Return the [X, Y] coordinate for the center point of the cell that contains the specified text.  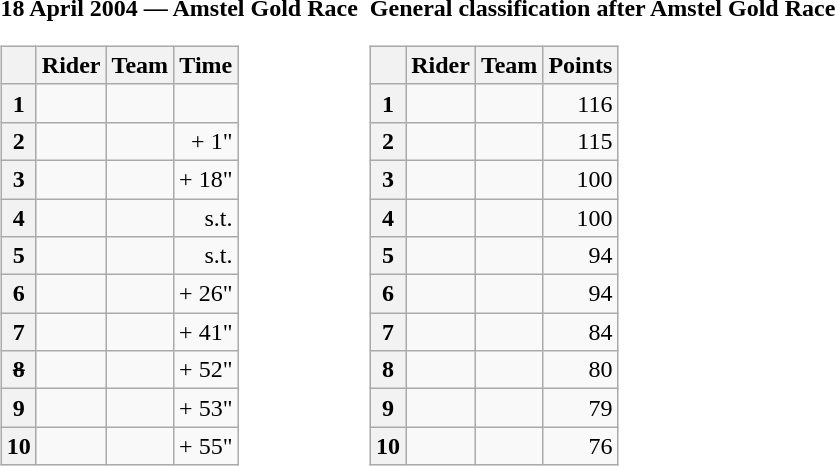
80 [580, 370]
+ 18" [206, 179]
+ 26" [206, 294]
Points [580, 65]
+ 1" [206, 141]
+ 55" [206, 446]
+ 53" [206, 408]
Time [206, 65]
+ 41" [206, 332]
84 [580, 332]
115 [580, 141]
116 [580, 103]
+ 52" [206, 370]
76 [580, 446]
79 [580, 408]
